From the cell containing the given text, extract its center point as (X, Y) coordinate. 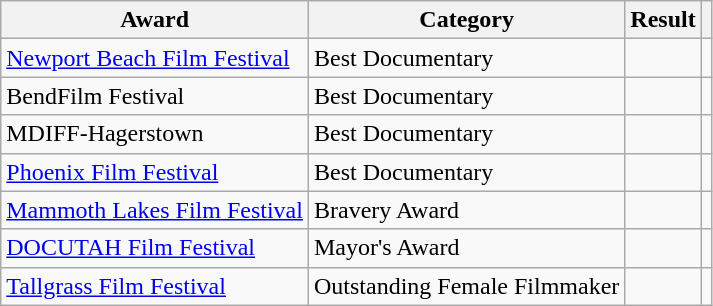
Result (663, 20)
Newport Beach Film Festival (155, 58)
Tallgrass Film Festival (155, 286)
Bravery Award (466, 210)
MDIFF-Hagerstown (155, 134)
DOCUTAH Film Festival (155, 248)
Outstanding Female Filmmaker (466, 286)
Mammoth Lakes Film Festival (155, 210)
Phoenix Film Festival (155, 172)
Category (466, 20)
Award (155, 20)
Mayor's Award (466, 248)
BendFilm Festival (155, 96)
